Return [x, y] of the center of cell containing provided text 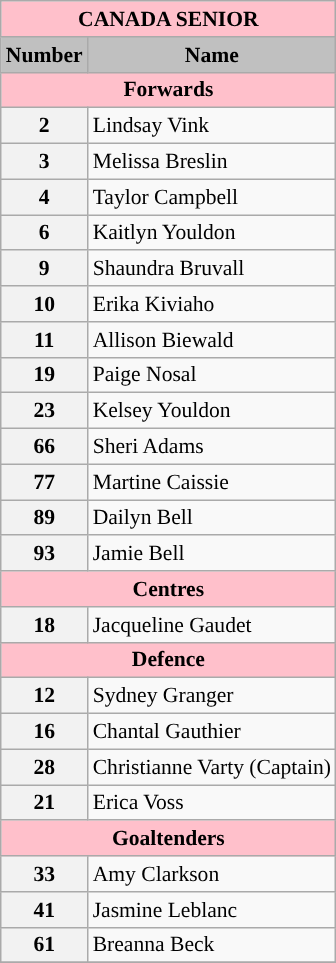
Forwards [168, 90]
CANADA SENIOR [168, 19]
9 [44, 269]
Martine Caissie [212, 482]
Jamie Bell [212, 554]
Erica Voss [212, 803]
Sydney Granger [212, 696]
Shaundra Bruvall [212, 269]
21 [44, 803]
28 [44, 767]
Centres [168, 589]
Dailyn Bell [212, 518]
Melissa Breslin [212, 162]
Amy Clarkson [212, 874]
19 [44, 375]
23 [44, 411]
93 [44, 554]
Kaitlyn Youldon [212, 233]
61 [44, 945]
Taylor Campbell [212, 197]
Defence [168, 660]
Lindsay Vink [212, 126]
Name [212, 55]
89 [44, 518]
Erika Kiviaho [212, 304]
Kelsey Youldon [212, 411]
10 [44, 304]
Jasmine Leblanc [212, 910]
16 [44, 732]
11 [44, 340]
Chantal Gauthier [212, 732]
41 [44, 910]
4 [44, 197]
Paige Nosal [212, 375]
Jacqueline Gaudet [212, 625]
Christianne Varty (Captain) [212, 767]
77 [44, 482]
33 [44, 874]
Goaltenders [168, 839]
18 [44, 625]
Allison Biewald [212, 340]
Number [44, 55]
12 [44, 696]
Breanna Beck [212, 945]
Sheri Adams [212, 447]
2 [44, 126]
6 [44, 233]
3 [44, 162]
66 [44, 447]
